Capture the cell that displays the provided text and extract its (x, y) central coordinate. 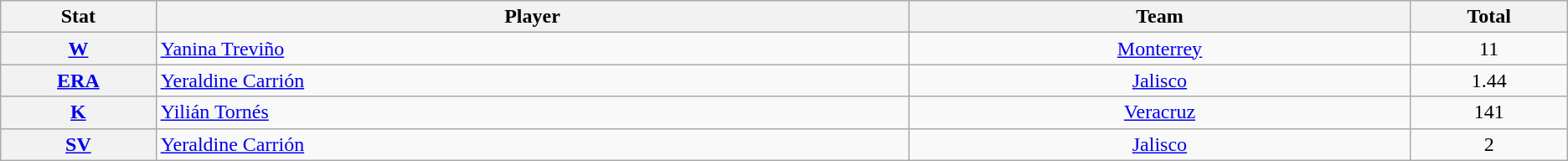
Total (1489, 17)
K (79, 112)
ERA (79, 80)
Team (1159, 17)
Stat (79, 17)
Monterrey (1159, 49)
Veracruz (1159, 112)
Yilián Tornés (533, 112)
11 (1489, 49)
1.44 (1489, 80)
Player (533, 17)
SV (79, 144)
Yanina Treviño (533, 49)
2 (1489, 144)
141 (1489, 112)
W (79, 49)
